Identify which cell holds the provided text, then report its (x, y) central coordinate. 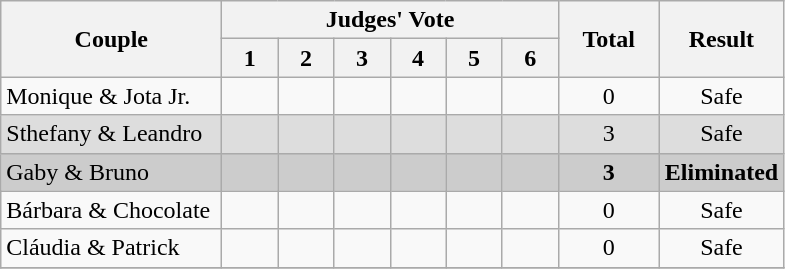
6 (530, 58)
2 (306, 58)
5 (474, 58)
1 (250, 58)
Bárbara & Chocolate (112, 210)
Eliminated (721, 172)
Total (608, 39)
Sthefany & Leandro (112, 134)
Cláudia & Patrick (112, 248)
Result (721, 39)
Gaby & Bruno (112, 172)
4 (418, 58)
Couple (112, 39)
Judges' Vote (390, 20)
Monique & Jota Jr. (112, 96)
